Determine the [x, y] coordinate at the center of the cell enclosing the given text.  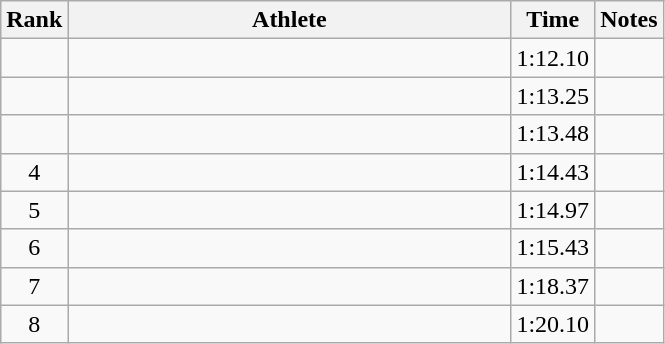
Time [553, 20]
7 [34, 286]
Rank [34, 20]
1:18.37 [553, 286]
1:12.10 [553, 58]
1:15.43 [553, 248]
5 [34, 210]
1:14.43 [553, 172]
Notes [629, 20]
1:13.25 [553, 96]
4 [34, 172]
8 [34, 324]
1:14.97 [553, 210]
1:13.48 [553, 134]
Athlete [290, 20]
6 [34, 248]
1:20.10 [553, 324]
